Determine the (X, Y) coordinate at the center of the cell enclosing the given text.  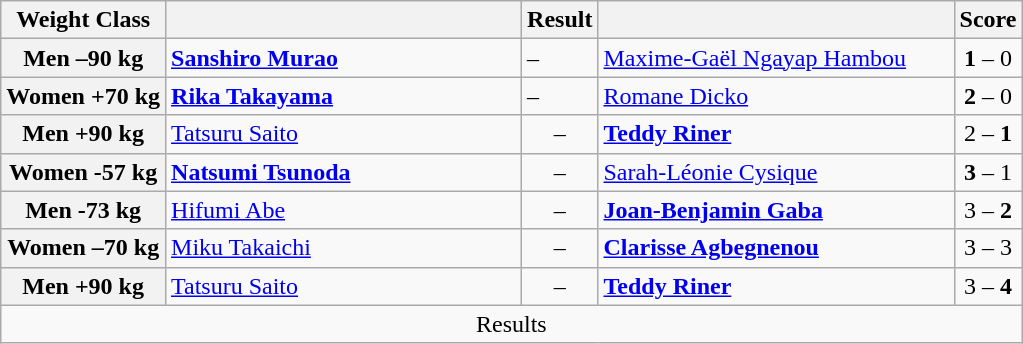
Sarah-Léonie Cysique (776, 172)
2 – 0 (988, 96)
Clarisse Agbegnenou (776, 248)
Miku Takaichi (344, 248)
3 – 3 (988, 248)
3 – 4 (988, 286)
Result (560, 20)
Women -57 kg (84, 172)
Hifumi Abe (344, 210)
1 – 0 (988, 58)
Weight Class (84, 20)
Natsumi Tsunoda (344, 172)
Women +70 kg (84, 96)
Rika Takayama (344, 96)
Joan-Benjamin Gaba (776, 210)
3 – 2 (988, 210)
Sanshiro Murao (344, 58)
Men –90 kg (84, 58)
Score (988, 20)
Women –70 kg (84, 248)
Men -73 kg (84, 210)
2 – 1 (988, 134)
Maxime-Gaël Ngayap Hambou (776, 58)
Results (512, 324)
Romane Dicko (776, 96)
3 – 1 (988, 172)
